Output the (x, y) coordinate of the center of the cell containing the given text.  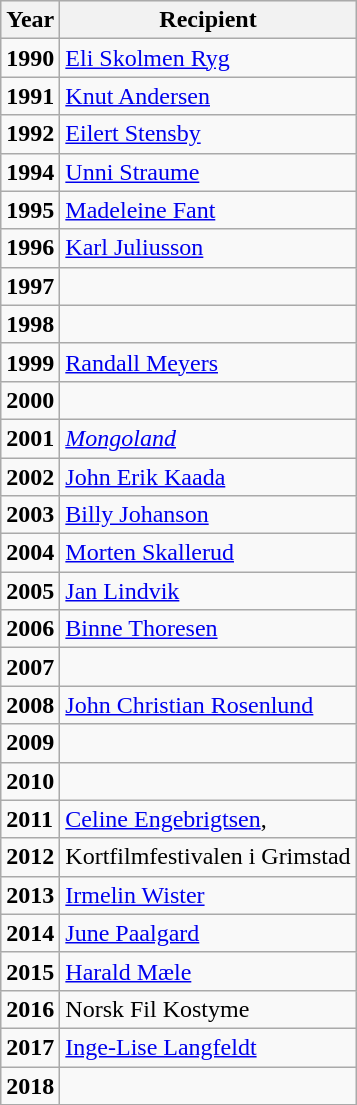
Unni Straume (208, 172)
Celine Engebrigtsen, (208, 819)
Norsk Fil Kostyme (208, 1009)
1999 (30, 362)
Irmelin Wister (208, 895)
2014 (30, 933)
1992 (30, 134)
2007 (30, 667)
1996 (30, 248)
2005 (30, 591)
Year (30, 20)
Binne Thoresen (208, 629)
Morten Skallerud (208, 553)
2015 (30, 971)
2012 (30, 857)
2013 (30, 895)
2002 (30, 477)
Jan Lindvik (208, 591)
2004 (30, 553)
Recipient (208, 20)
Mongoland (208, 438)
2003 (30, 515)
John Erik Kaada (208, 477)
1994 (30, 172)
2018 (30, 1085)
2017 (30, 1047)
Kortfilmfestivalen i Grimstad (208, 857)
2016 (30, 1009)
Harald Mæle (208, 971)
2009 (30, 743)
1997 (30, 286)
1998 (30, 324)
2001 (30, 438)
Billy Johanson (208, 515)
Eli Skolmen Ryg (208, 58)
Randall Meyers (208, 362)
Eilert Stensby (208, 134)
Karl Juliusson (208, 248)
2008 (30, 705)
1991 (30, 96)
June Paalgard (208, 933)
1995 (30, 210)
Madeleine Fant (208, 210)
John Christian Rosenlund (208, 705)
Knut Andersen (208, 96)
2011 (30, 819)
2000 (30, 400)
Inge-Lise Langfeldt (208, 1047)
1990 (30, 58)
2010 (30, 781)
2006 (30, 629)
